Pinpoint the cell where the given text exists, returning its [x, y] midpoint coordinate. 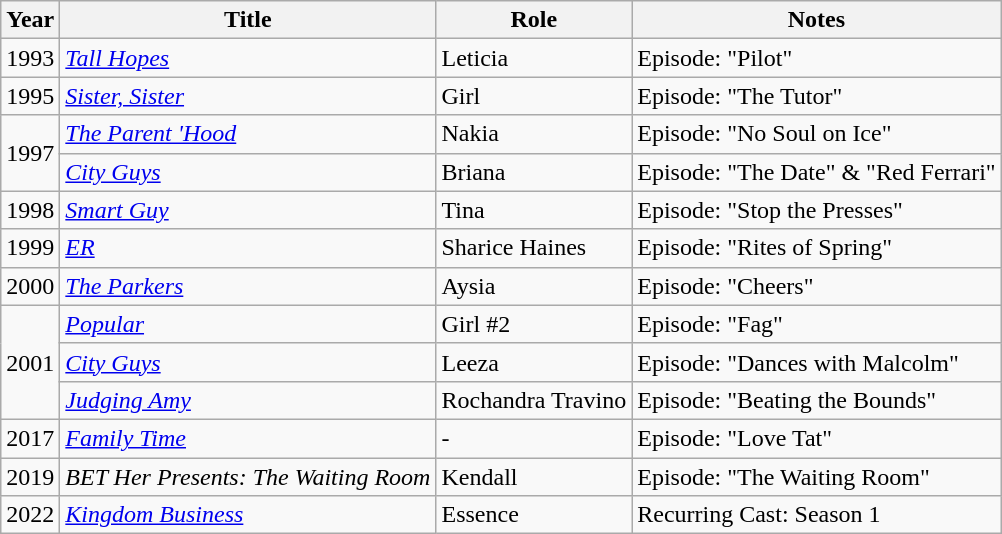
Rochandra Travino [534, 400]
2022 [30, 515]
1998 [30, 210]
Episode: "No Soul on Ice" [816, 134]
Family Time [248, 438]
Episode: "Dances with Malcolm" [816, 362]
Episode: "Fag" [816, 324]
Tina [534, 210]
Role [534, 20]
Episode: "Love Tat" [816, 438]
Episode: "The Date" & "Red Ferrari" [816, 172]
Year [30, 20]
Episode: "The Waiting Room" [816, 477]
1997 [30, 153]
Title [248, 20]
Episode: "Pilot" [816, 58]
Episode: "Cheers" [816, 286]
Girl #2 [534, 324]
Briana [534, 172]
ER [248, 248]
Smart Guy [248, 210]
Kendall [534, 477]
Sister, Sister [248, 96]
The Parkers [248, 286]
Episode: "Stop the Presses" [816, 210]
Sharice Haines [534, 248]
BET Her Presents: The Waiting Room [248, 477]
Popular [248, 324]
1995 [30, 96]
- [534, 438]
1993 [30, 58]
2019 [30, 477]
The Parent 'Hood [248, 134]
Tall Hopes [248, 58]
2001 [30, 362]
1999 [30, 248]
Leticia [534, 58]
Recurring Cast: Season 1 [816, 515]
Leeza [534, 362]
Notes [816, 20]
Nakia [534, 134]
Episode: "The Tutor" [816, 96]
Aysia [534, 286]
Essence [534, 515]
2000 [30, 286]
Girl [534, 96]
Kingdom Business [248, 515]
2017 [30, 438]
Judging Amy [248, 400]
Episode: "Rites of Spring" [816, 248]
Episode: "Beating the Bounds" [816, 400]
